Search for the cell housing the specified text and yield its (X, Y) center coordinate. 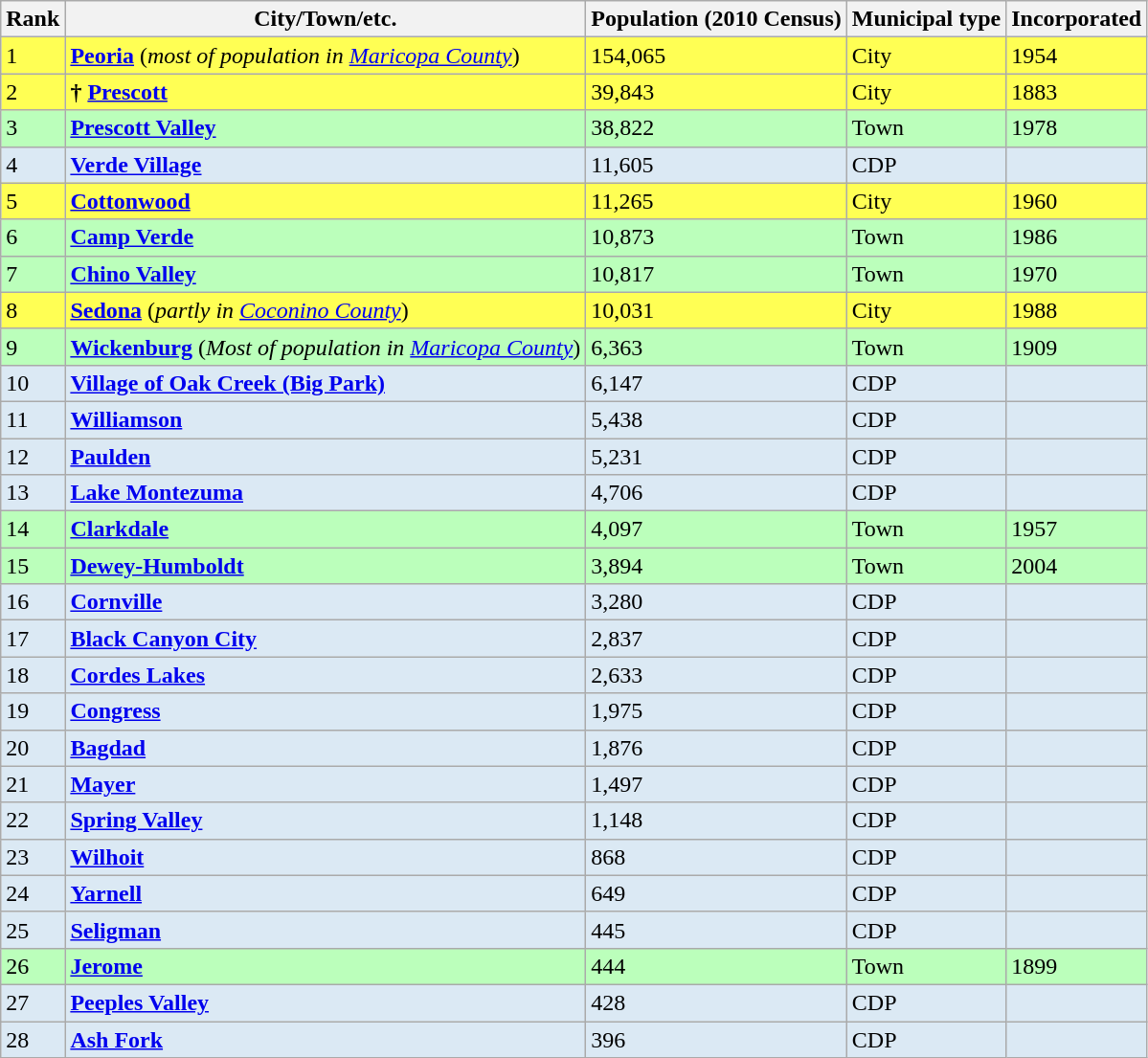
1986 (1076, 237)
Camp Verde (326, 237)
10,873 (716, 237)
14 (33, 529)
2004 (1076, 566)
649 (716, 893)
Peoria (most of population in Maricopa County) (326, 56)
Cottonwood (326, 201)
6,363 (716, 347)
Dewey-Humboldt (326, 566)
2 (33, 92)
Rank (33, 19)
2,837 (716, 639)
1,497 (716, 784)
10,031 (716, 310)
6,147 (716, 383)
11 (33, 419)
Paulden (326, 457)
13 (33, 493)
22 (33, 821)
1899 (1076, 966)
11,265 (716, 201)
3,894 (716, 566)
Sedona (partly in Coconino County) (326, 310)
† Prescott (326, 92)
Peeples Valley (326, 1002)
3,280 (716, 602)
Prescott Valley (326, 128)
Population (2010 Census) (716, 19)
23 (33, 857)
18 (33, 675)
444 (716, 966)
1,876 (716, 748)
21 (33, 784)
445 (716, 930)
25 (33, 930)
16 (33, 602)
Cornville (326, 602)
Spring Valley (326, 821)
38,822 (716, 128)
3 (33, 128)
Jerome (326, 966)
Wickenburg (Most of population in Maricopa County) (326, 347)
4 (33, 165)
City/Town/etc. (326, 19)
27 (33, 1002)
1957 (1076, 529)
1909 (1076, 347)
19 (33, 711)
Chino Valley (326, 274)
17 (33, 639)
Municipal type (926, 19)
9 (33, 347)
Wilhoit (326, 857)
10,817 (716, 274)
15 (33, 566)
5 (33, 201)
Seligman (326, 930)
Cordes Lakes (326, 675)
Black Canyon City (326, 639)
10 (33, 383)
4,706 (716, 493)
1883 (1076, 92)
11,605 (716, 165)
Yarnell (326, 893)
Verde Village (326, 165)
1988 (1076, 310)
1 (33, 56)
Bagdad (326, 748)
6 (33, 237)
Incorporated (1076, 19)
1,148 (716, 821)
1,975 (716, 711)
Lake Montezuma (326, 493)
428 (716, 1002)
Village of Oak Creek (Big Park) (326, 383)
28 (33, 1039)
154,065 (716, 56)
4,097 (716, 529)
8 (33, 310)
1960 (1076, 201)
Ash Fork (326, 1039)
12 (33, 457)
5,231 (716, 457)
396 (716, 1039)
5,438 (716, 419)
Mayer (326, 784)
39,843 (716, 92)
2,633 (716, 675)
Williamson (326, 419)
1978 (1076, 128)
1970 (1076, 274)
868 (716, 857)
Clarkdale (326, 529)
Congress (326, 711)
7 (33, 274)
1954 (1076, 56)
24 (33, 893)
20 (33, 748)
26 (33, 966)
